Scan for the cell matching the given text and deliver its (x, y) coordinate at center. 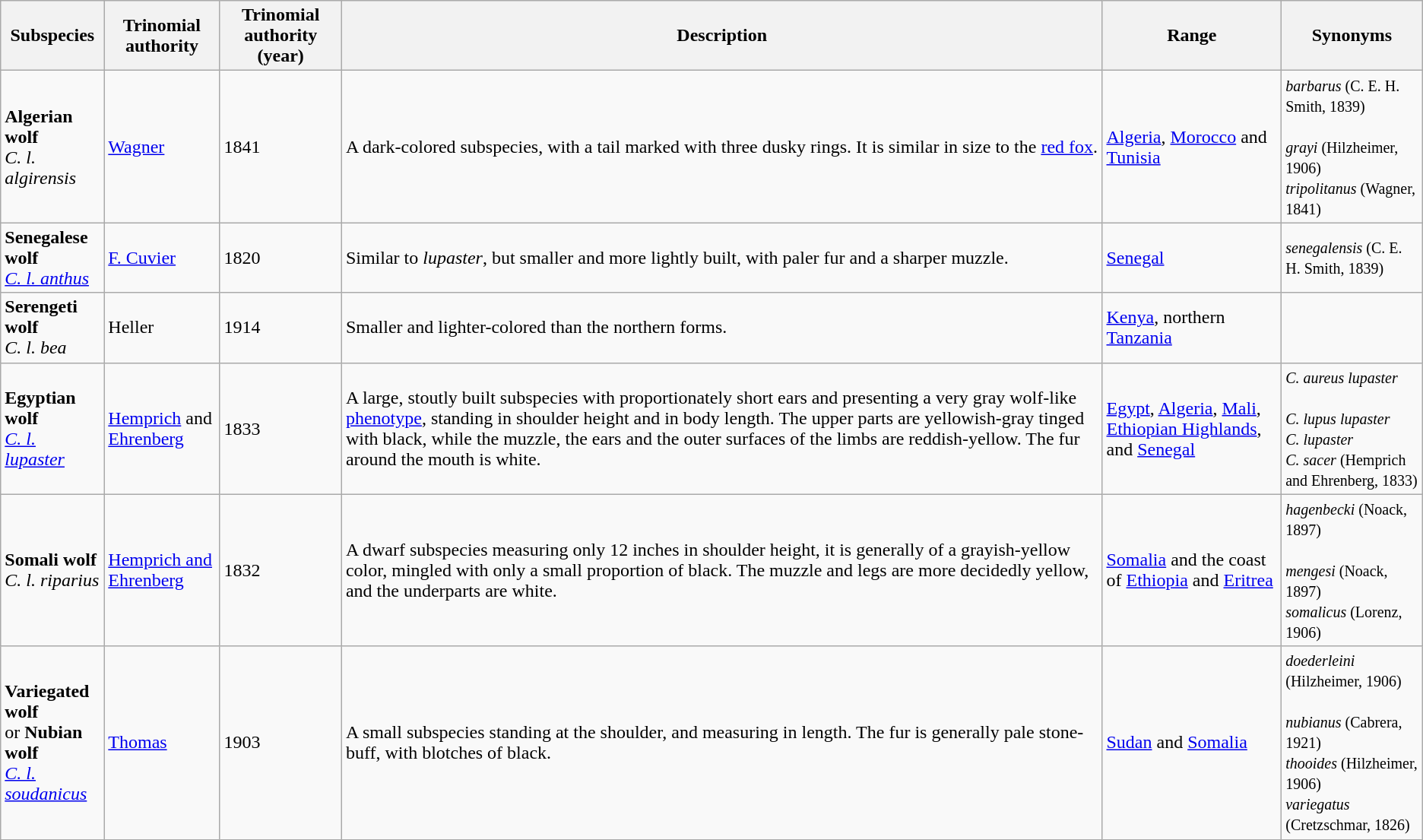
1903 (280, 743)
Description (722, 36)
hagenbecki (Noack, 1897)mengesi (Noack, 1897) somalicus (Lorenz, 1906) (1352, 570)
doederleini (Hilzheimer, 1906)nubianus (Cabrera, 1921) thooides (Hilzheimer, 1906) variegatus (Cretzschmar, 1826) (1352, 743)
Similar to lupaster, but smaller and more lightly built, with paler fur and a sharper muzzle. (722, 258)
Senegalese wolfC. l. anthus (52, 258)
Thomas (162, 743)
Algerian wolfC. l. algirensis (52, 147)
senegalensis (C. E. H. Smith, 1839) (1352, 258)
Trinomial authority (year) (280, 36)
Senegal (1192, 258)
C. aureus lupasterC. lupus lupaster C. lupaster C. sacer (Hemprich and Ehrenberg, 1833) (1352, 429)
1841 (280, 147)
Wagner (162, 147)
Kenya, northern Tanzania (1192, 328)
barbarus (C. E. H. Smith, 1839)grayi (Hilzheimer, 1906) tripolitanus (Wagner, 1841) (1352, 147)
Heller (162, 328)
Sudan and Somalia (1192, 743)
F. Cuvier (162, 258)
Egyptian wolfC. l. lupaster (52, 429)
Serengeti wolfC. l. bea (52, 328)
1914 (280, 328)
Egypt, Algeria, Mali, Ethiopian Highlands, and Senegal (1192, 429)
1833 (280, 429)
A dark-colored subspecies, with a tail marked with three dusky rings. It is similar in size to the red fox. (722, 147)
Somalia and the coast of Ethiopia and Eritrea (1192, 570)
1820 (280, 258)
Subspecies (52, 36)
Variegated wolfor Nubian wolfC. l. soudanicus (52, 743)
Trinomial authority (162, 36)
A small subspecies standing at the shoulder, and measuring in length. The fur is generally pale stone-buff, with blotches of black. (722, 743)
Somali wolfC. l. riparius (52, 570)
Synonyms (1352, 36)
Smaller and lighter-colored than the northern forms. (722, 328)
Algeria, Morocco and Tunisia (1192, 147)
Range (1192, 36)
1832 (280, 570)
